Provide the [x, y] coordinate of the cell's center where the given text is located.  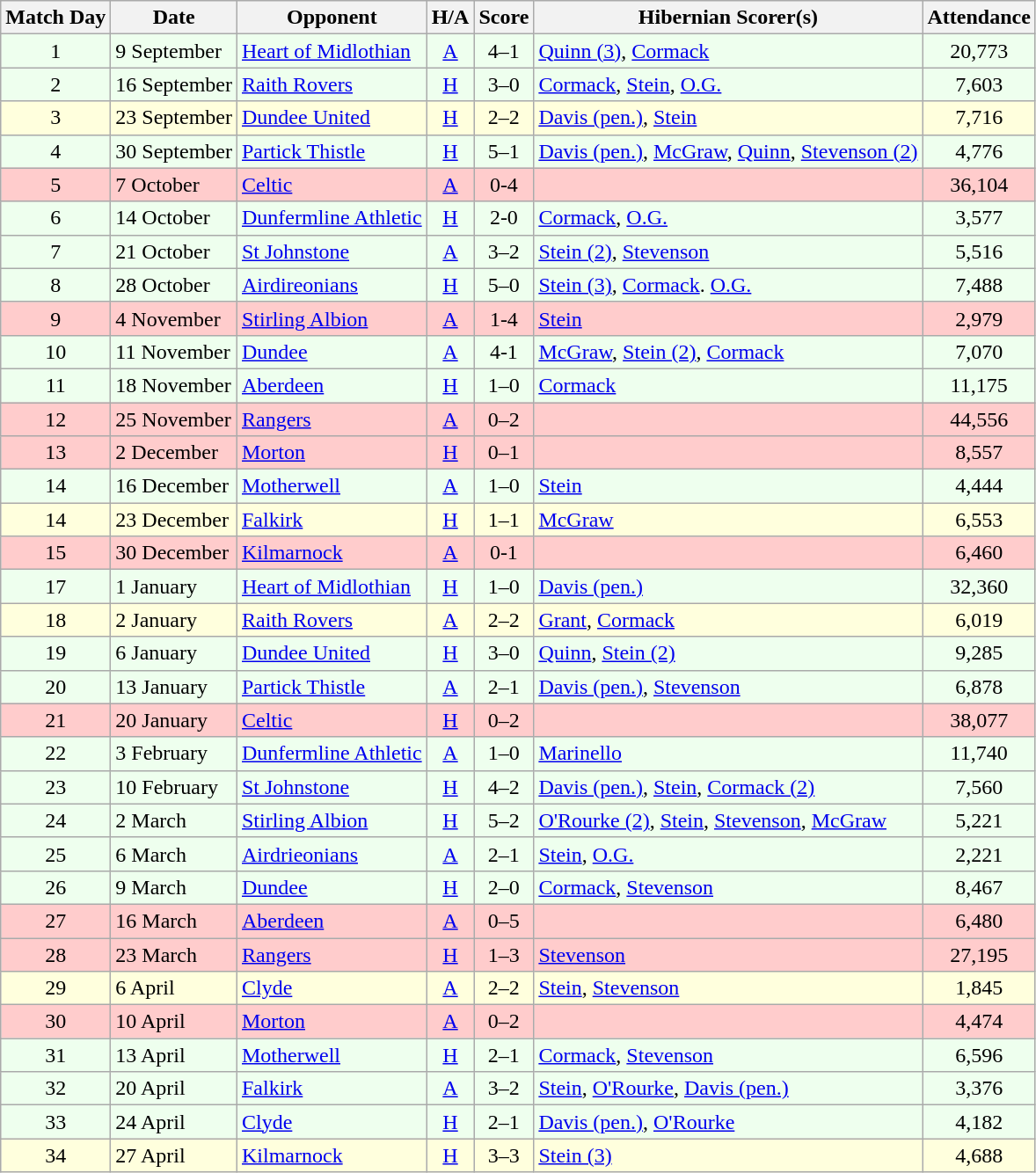
1 [56, 51]
3–3 [504, 1155]
25 November [174, 419]
24 April [174, 1122]
Cormack, O.G. [728, 218]
23 December [174, 520]
4–1 [504, 51]
4,444 [979, 486]
33 [56, 1122]
Stein, O'Rourke, Davis (pen.) [728, 1089]
6,553 [979, 520]
3 February [174, 754]
4 November [174, 318]
Stein (3) [728, 1155]
4,182 [979, 1122]
11 [56, 385]
4-1 [504, 352]
34 [56, 1155]
36,104 [979, 185]
7,716 [979, 118]
24 [56, 820]
Stein, Stevenson [728, 988]
25 [56, 854]
6,019 [979, 620]
7,070 [979, 352]
23 [56, 787]
4–2 [504, 787]
2-0 [504, 218]
9 [56, 318]
16 September [174, 84]
Davis (pen.), O'Rourke [728, 1122]
Davis (pen.), McGraw, Quinn, Stevenson (2) [728, 151]
8 [56, 285]
16 March [174, 921]
McGraw, Stein (2), Cormack [728, 352]
10 [56, 352]
23 March [174, 954]
8,557 [979, 453]
Quinn, Stein (2) [728, 653]
0-1 [504, 553]
30 [56, 1022]
26 [56, 887]
4,474 [979, 1022]
Davis (pen.), Stein [728, 118]
5–2 [504, 820]
21 October [174, 251]
27 April [174, 1155]
Stein (3), Cormack. O.G. [728, 285]
4,776 [979, 151]
Attendance [979, 18]
1-4 [504, 318]
32 [56, 1089]
6 March [174, 854]
7 [56, 251]
23 September [174, 118]
3 [56, 118]
7 October [174, 185]
2 [56, 84]
16 December [174, 486]
Marinello [728, 754]
5,221 [979, 820]
18 November [174, 385]
4 [56, 151]
11 November [174, 352]
7,488 [979, 285]
19 [56, 653]
2–0 [504, 887]
6,480 [979, 921]
Stevenson [728, 954]
6 January [174, 653]
38,077 [979, 720]
Davis (pen.) [728, 586]
32,360 [979, 586]
Quinn (3), Cormack [728, 51]
7,603 [979, 84]
14 October [174, 218]
6 April [174, 988]
10 February [174, 787]
2 March [174, 820]
5 [56, 185]
27,195 [979, 954]
6,596 [979, 1055]
9 September [174, 51]
Score [504, 18]
Match Day [56, 18]
2 December [174, 453]
Cormack, Stein, O.G. [728, 84]
0-4 [504, 185]
5–1 [504, 151]
18 [56, 620]
31 [56, 1055]
27 [56, 921]
28 [56, 954]
1,845 [979, 988]
5–0 [504, 285]
6,460 [979, 553]
20,773 [979, 51]
6,878 [979, 687]
3,577 [979, 218]
44,556 [979, 419]
Airdrieonians [332, 854]
Stein, O.G. [728, 854]
30 September [174, 151]
Cormack [728, 385]
6 [56, 218]
3,376 [979, 1089]
Date [174, 18]
13 [56, 453]
Opponent [332, 18]
Davis (pen.), Stein, Cormack (2) [728, 787]
Davis (pen.), Stevenson [728, 687]
Hibernian Scorer(s) [728, 18]
7,560 [979, 787]
9,285 [979, 653]
4,688 [979, 1155]
20 April [174, 1089]
McGraw [728, 520]
11,740 [979, 754]
0–5 [504, 921]
11,175 [979, 385]
2,979 [979, 318]
29 [56, 988]
13 April [174, 1055]
8,467 [979, 887]
20 January [174, 720]
H/A [450, 18]
9 March [174, 887]
2 January [174, 620]
1–3 [504, 954]
21 [56, 720]
30 December [174, 553]
15 [56, 553]
20 [56, 687]
Stein (2), Stevenson [728, 251]
Airdireonians [332, 285]
12 [56, 419]
0–1 [504, 453]
10 April [174, 1022]
O'Rourke (2), Stein, Stevenson, McGraw [728, 820]
Grant, Cormack [728, 620]
22 [56, 754]
1–1 [504, 520]
17 [56, 586]
5,516 [979, 251]
28 October [174, 285]
13 January [174, 687]
1 January [174, 586]
2,221 [979, 854]
